From the cell containing the given text, extract its center point as (X, Y) coordinate. 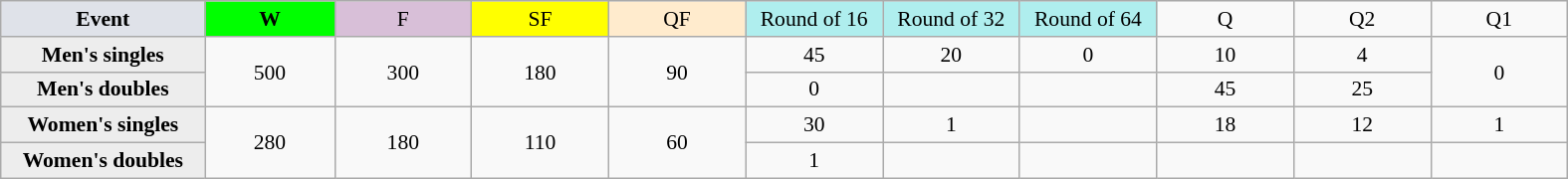
300 (403, 72)
QF (677, 19)
12 (1362, 125)
110 (541, 143)
Q1 (1499, 19)
Round of 64 (1088, 19)
Round of 32 (951, 19)
Men's doubles (104, 89)
30 (814, 125)
20 (951, 55)
90 (677, 72)
10 (1226, 55)
W (270, 19)
4 (1362, 55)
500 (270, 72)
18 (1226, 125)
Women's doubles (104, 161)
25 (1362, 89)
60 (677, 143)
Women's singles (104, 125)
Men's singles (104, 55)
Round of 16 (814, 19)
F (403, 19)
SF (541, 19)
280 (270, 143)
Event (104, 19)
Q2 (1362, 19)
Q (1226, 19)
